Extract the [x, y] coordinate from the center of the cell holding the provided text.  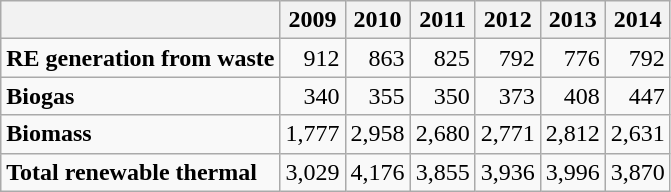
408 [572, 96]
912 [312, 58]
2,771 [508, 134]
RE generation from waste [140, 58]
3,855 [442, 172]
776 [572, 58]
350 [442, 96]
3,936 [508, 172]
2,812 [572, 134]
355 [378, 96]
2013 [572, 20]
Biogas [140, 96]
1,777 [312, 134]
2014 [638, 20]
825 [442, 58]
3,029 [312, 172]
2010 [378, 20]
2009 [312, 20]
340 [312, 96]
Biomass [140, 134]
2,958 [378, 134]
373 [508, 96]
3,870 [638, 172]
Total renewable thermal [140, 172]
4,176 [378, 172]
3,996 [572, 172]
2,631 [638, 134]
2012 [508, 20]
863 [378, 58]
2011 [442, 20]
447 [638, 96]
2,680 [442, 134]
